Scan for the cell matching the given text and deliver its [x, y] coordinate at center. 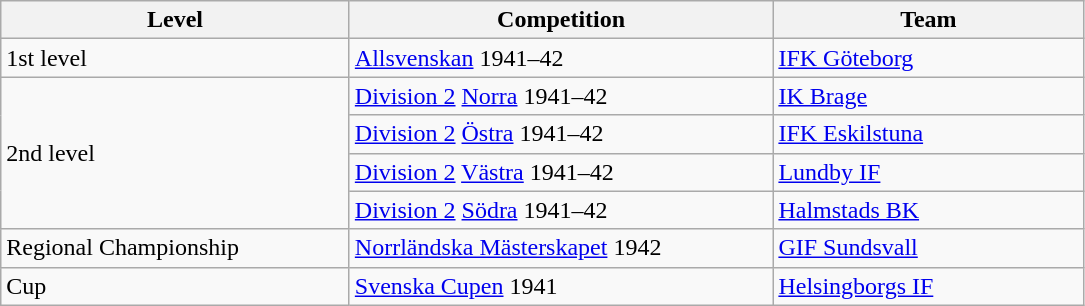
Allsvenskan 1941–42 [561, 58]
Level [176, 20]
2nd level [176, 153]
Svenska Cupen 1941 [561, 286]
Division 2 Södra 1941–42 [561, 210]
GIF Sundsvall [928, 248]
Division 2 Norra 1941–42 [561, 96]
Division 2 Östra 1941–42 [561, 134]
1st level [176, 58]
Norrländska Mästerskapet 1942 [561, 248]
Cup [176, 286]
IFK Göteborg [928, 58]
IFK Eskilstuna [928, 134]
Team [928, 20]
Division 2 Västra 1941–42 [561, 172]
Competition [561, 20]
IK Brage [928, 96]
Helsingborgs IF [928, 286]
Regional Championship [176, 248]
Lundby IF [928, 172]
Halmstads BK [928, 210]
